Identify which cell holds the provided text, then report its [X, Y] central coordinate. 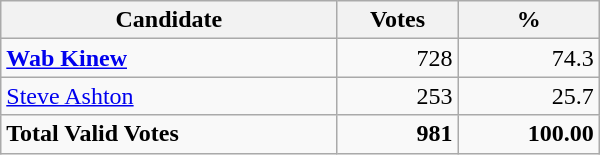
Wab Kinew [169, 58]
% [528, 20]
981 [398, 134]
25.7 [528, 96]
Steve Ashton [169, 96]
Total Valid Votes [169, 134]
Votes [398, 20]
728 [398, 58]
253 [398, 96]
Candidate [169, 20]
100.00 [528, 134]
74.3 [528, 58]
